Detect which cell encompasses the target text, then output its (x, y) center coordinate. 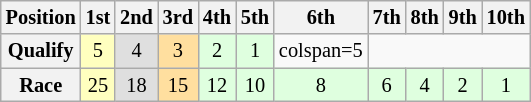
2nd (136, 17)
3rd (178, 17)
6th (321, 17)
Position (41, 17)
colspan=5 (321, 51)
9th (463, 17)
18 (136, 85)
6 (387, 85)
25 (98, 85)
10 (255, 85)
4th (217, 17)
5th (255, 17)
1st (98, 17)
3 (178, 51)
Qualify (41, 51)
15 (178, 85)
8th (425, 17)
10th (506, 17)
12 (217, 85)
Race (41, 85)
5 (98, 51)
8 (321, 85)
7th (387, 17)
